Detect which cell encompasses the target text, then output its [X, Y] center coordinate. 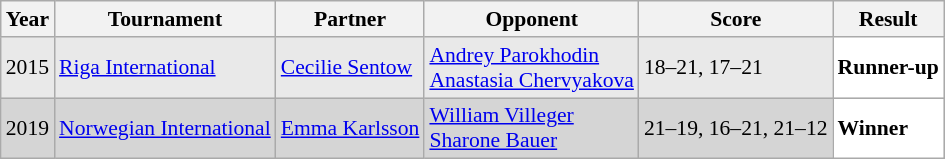
Partner [350, 19]
Year [28, 19]
18–21, 17–21 [736, 68]
Riga International [165, 68]
2015 [28, 68]
Norwegian International [165, 128]
Result [888, 19]
Opponent [532, 19]
21–19, 16–21, 21–12 [736, 128]
Runner-up [888, 68]
Tournament [165, 19]
Cecilie Sentow [350, 68]
Emma Karlsson [350, 128]
Andrey Parokhodin Anastasia Chervyakova [532, 68]
Score [736, 19]
2019 [28, 128]
Winner [888, 128]
William Villeger Sharone Bauer [532, 128]
